Find where the given text appears and provide that cell's center as [X, Y] coordinate. 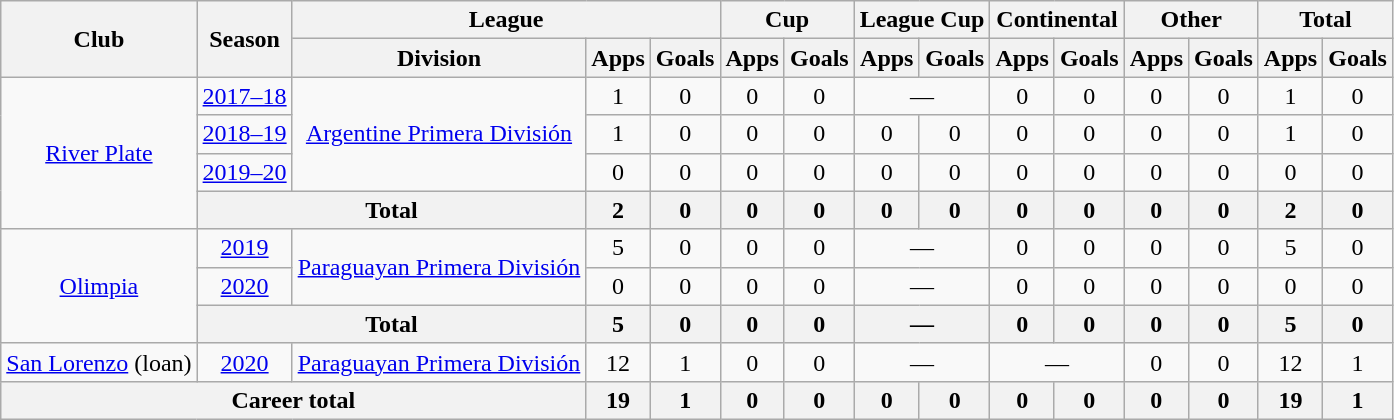
Continental [1057, 20]
Season [244, 39]
2019 [244, 248]
Other [1191, 20]
2017–18 [244, 96]
San Lorenzo (loan) [99, 362]
Argentine Primera División [439, 134]
Career total [294, 400]
Division [439, 58]
River Plate [99, 153]
2018–19 [244, 134]
League [506, 20]
2019–20 [244, 172]
Club [99, 39]
Cup [787, 20]
League Cup [922, 20]
Olimpia [99, 286]
